Capture the cell that displays the provided text and extract its [x, y] central coordinate. 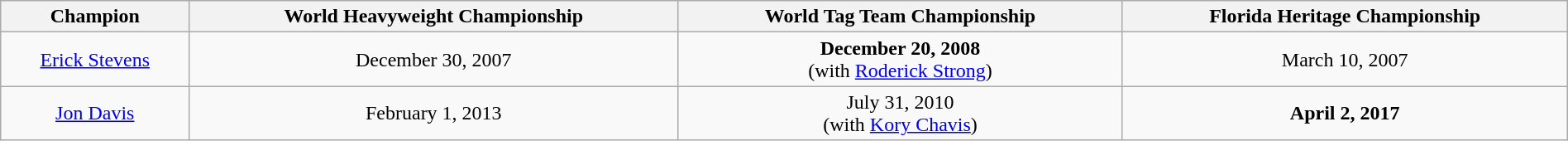
December 20, 2008(with Roderick Strong) [900, 60]
Erick Stevens [95, 60]
March 10, 2007 [1345, 60]
World Tag Team Championship [900, 17]
December 30, 2007 [433, 60]
Florida Heritage Championship [1345, 17]
February 1, 2013 [433, 113]
April 2, 2017 [1345, 113]
Champion [95, 17]
World Heavyweight Championship [433, 17]
Jon Davis [95, 113]
July 31, 2010(with Kory Chavis) [900, 113]
